Pinpoint the cell where the given text exists, returning its [x, y] midpoint coordinate. 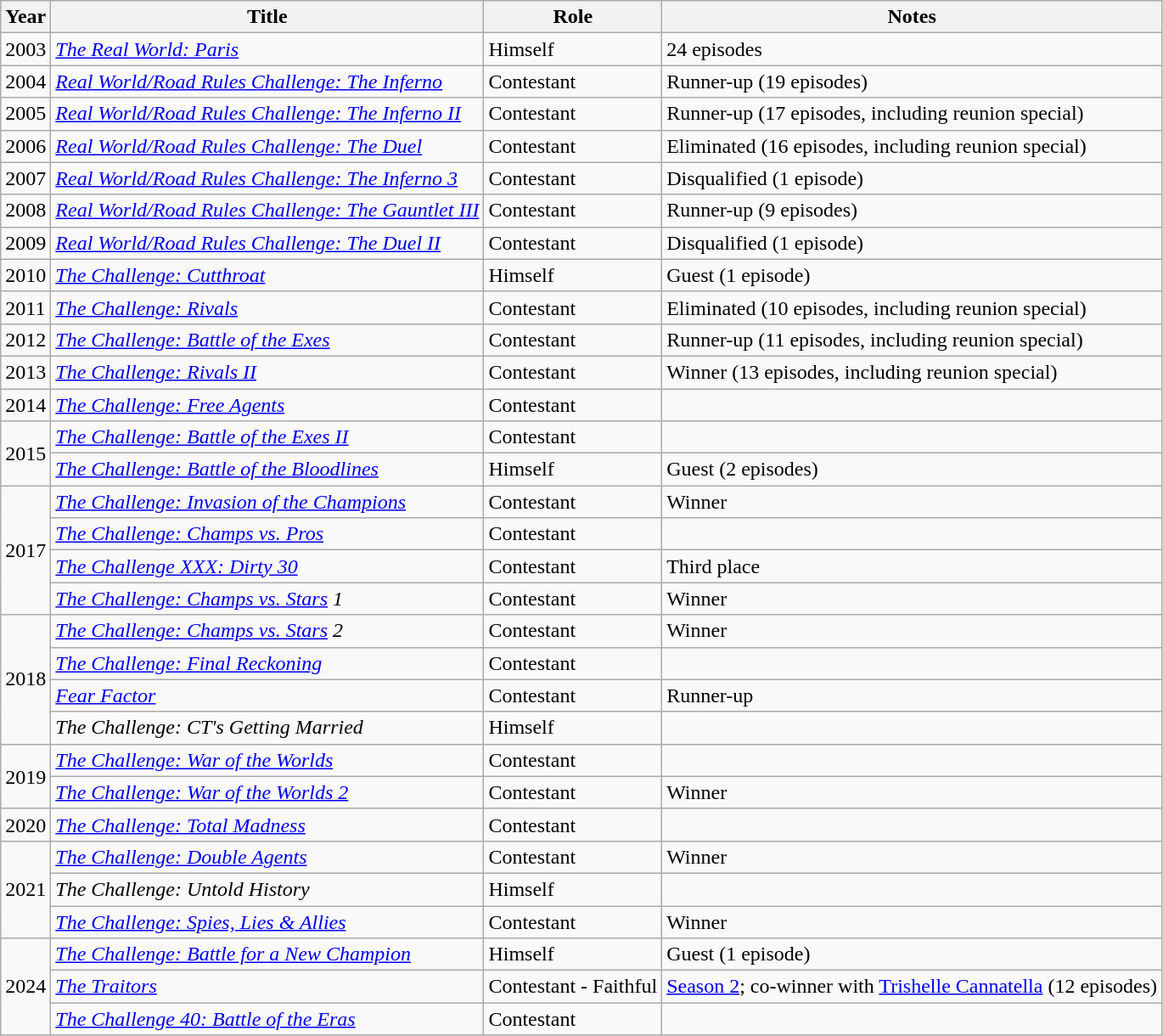
The Real World: Paris [267, 49]
Runner-up (19 episodes) [912, 82]
Real World/Road Rules Challenge: The Inferno [267, 82]
The Challenge: Battle of the Exes II [267, 437]
The Challenge: Invasion of the Champions [267, 502]
2017 [25, 550]
Year [25, 17]
The Challenge: War of the Worlds [267, 760]
2019 [25, 776]
2013 [25, 372]
Runner-up (9 episodes) [912, 211]
Eliminated (16 episodes, including reunion special) [912, 146]
2021 [25, 889]
Title [267, 17]
The Challenge: Champs vs. Pros [267, 534]
The Challenge: Battle of the Exes [267, 340]
The Challenge: Double Agents [267, 857]
Season 2; co-winner with Trishelle Cannatella (12 episodes) [912, 987]
The Challenge: Cutthroat [267, 275]
2014 [25, 405]
The Challenge: Champs vs. Stars 2 [267, 631]
2004 [25, 82]
Fear Factor [267, 695]
2007 [25, 178]
2012 [25, 340]
The Challenge: Free Agents [267, 405]
2003 [25, 49]
The Challenge: Rivals II [267, 372]
Real World/Road Rules Challenge: The Gauntlet III [267, 211]
Guest (2 episodes) [912, 470]
2008 [25, 211]
Contestant - Faithful [573, 987]
2011 [25, 307]
The Challenge: Battle of the Bloodlines [267, 470]
Real World/Road Rules Challenge: The Inferno II [267, 114]
Real World/Road Rules Challenge: The Inferno 3 [267, 178]
2005 [25, 114]
The Challenge 40: Battle of the Eras [267, 1019]
Third place [912, 566]
The Challenge: Battle for a New Champion [267, 954]
The Challenge: Champs vs. Stars 1 [267, 599]
The Traitors [267, 987]
The Challenge: CT's Getting Married [267, 728]
Notes [912, 17]
2006 [25, 146]
The Challenge XXX: Dirty 30 [267, 566]
The Challenge: Rivals [267, 307]
2015 [25, 453]
Real World/Road Rules Challenge: The Duel II [267, 243]
2009 [25, 243]
2018 [25, 679]
The Challenge: Untold History [267, 889]
24 episodes [912, 49]
Runner-up [912, 695]
Eliminated (10 episodes, including reunion special) [912, 307]
The Challenge: Final Reckoning [267, 663]
2020 [25, 825]
Runner-up (11 episodes, including reunion special) [912, 340]
2024 [25, 987]
Real World/Road Rules Challenge: The Duel [267, 146]
The Challenge: Total Madness [267, 825]
Runner-up (17 episodes, including reunion special) [912, 114]
2010 [25, 275]
The Challenge: War of the Worlds 2 [267, 792]
The Challenge: Spies, Lies & Allies [267, 921]
Role [573, 17]
Winner (13 episodes, including reunion special) [912, 372]
